Extract the [x, y] coordinate from the center of the cell holding the provided text.  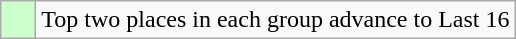
Top two places in each group advance to Last 16 [276, 20]
